Output the [x, y] coordinate of the center of the cell containing the given text.  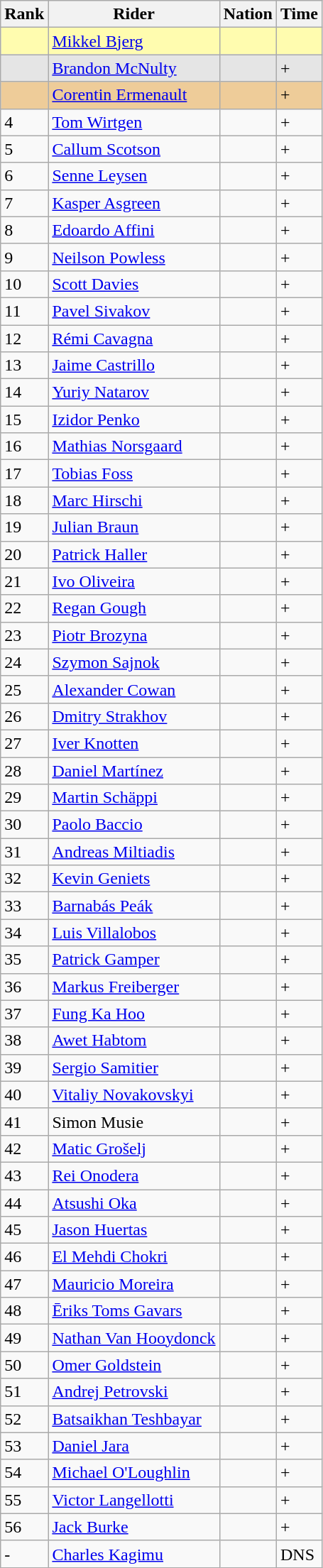
22 [24, 608]
6 [24, 176]
14 [24, 393]
33 [24, 906]
Scott Davies [133, 284]
9 [24, 257]
Nathan Van Hooydonck [133, 1338]
Markus Freiberger [133, 987]
18 [24, 500]
Daniel Martínez [133, 770]
25 [24, 689]
Patrick Haller [133, 554]
24 [24, 662]
Martin Schäppi [133, 798]
41 [24, 1122]
Pavel Sivakov [133, 311]
Andrej Petrovski [133, 1392]
Yuriy Natarov [133, 393]
Sergio Samitier [133, 1068]
Luis Villalobos [133, 933]
56 [24, 1527]
15 [24, 420]
Fung Ka Hoo [133, 1014]
23 [24, 635]
49 [24, 1338]
45 [24, 1230]
Julian Braun [133, 527]
Rei Onodera [133, 1175]
31 [24, 852]
Michael O'Loughlin [133, 1473]
53 [24, 1446]
55 [24, 1500]
Andreas Miltiadis [133, 852]
50 [24, 1365]
Jaime Castrillo [133, 366]
Szymon Sajnok [133, 662]
19 [24, 527]
Tobias Foss [133, 473]
- [24, 1554]
35 [24, 960]
Matic Grošelj [133, 1148]
Regan Gough [133, 608]
Victor Langellotti [133, 1500]
48 [24, 1311]
Neilson Powless [133, 257]
Ēriks Toms Gavars [133, 1311]
4 [24, 122]
Daniel Jara [133, 1446]
8 [24, 230]
Rémi Cavagna [133, 339]
46 [24, 1257]
Awet Habtom [133, 1041]
38 [24, 1041]
29 [24, 798]
Edoardo Affini [133, 230]
Patrick Gamper [133, 960]
36 [24, 987]
30 [24, 825]
20 [24, 554]
26 [24, 716]
42 [24, 1148]
DNS [300, 1554]
51 [24, 1392]
16 [24, 446]
28 [24, 770]
40 [24, 1095]
Piotr Brozyna [133, 635]
17 [24, 473]
43 [24, 1175]
21 [24, 581]
Paolo Baccio [133, 825]
Mikkel Bjerg [133, 41]
Callum Scotson [133, 149]
34 [24, 933]
Barnabás Peák [133, 906]
Senne Leysen [133, 176]
52 [24, 1419]
Simon Musie [133, 1122]
5 [24, 149]
Alexander Cowan [133, 689]
12 [24, 339]
Brandon McNulty [133, 68]
Kasper Asgreen [133, 203]
47 [24, 1284]
27 [24, 743]
54 [24, 1473]
Corentin Ermenault [133, 95]
Dmitry Strakhov [133, 716]
Mauricio Moreira [133, 1284]
Tom Wirtgen [133, 122]
Time [300, 14]
7 [24, 203]
13 [24, 366]
11 [24, 311]
Iver Knotten [133, 743]
Rider [133, 14]
Mathias Norsgaard [133, 446]
Jason Huertas [133, 1230]
37 [24, 1014]
Rank [24, 14]
Omer Goldstein [133, 1365]
39 [24, 1068]
32 [24, 879]
Kevin Geniets [133, 879]
Batsaikhan Teshbayar [133, 1419]
Izidor Penko [133, 420]
El Mehdi Chokri [133, 1257]
Ivo Oliveira [133, 581]
Jack Burke [133, 1527]
Vitaliy Novakovskyi [133, 1095]
44 [24, 1203]
10 [24, 284]
Charles Kagimu [133, 1554]
Atsushi Oka [133, 1203]
Marc Hirschi [133, 500]
Nation [248, 14]
